Return (X, Y) of the center of cell containing provided text 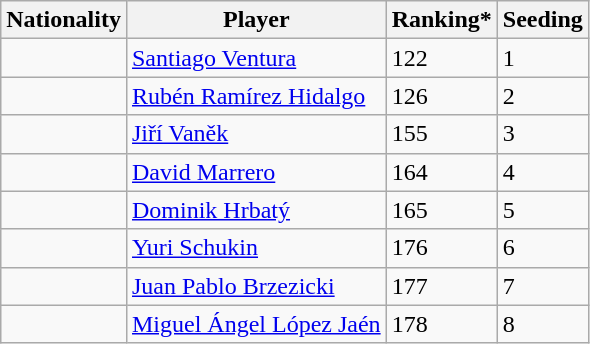
5 (542, 210)
177 (442, 286)
3 (542, 134)
165 (442, 210)
Jiří Vaněk (256, 134)
178 (442, 324)
Ranking* (442, 20)
1 (542, 58)
164 (442, 172)
8 (542, 324)
126 (442, 96)
Rubén Ramírez Hidalgo (256, 96)
David Marrero (256, 172)
Yuri Schukin (256, 248)
155 (442, 134)
4 (542, 172)
Nationality (64, 20)
6 (542, 248)
Seeding (542, 20)
176 (442, 248)
122 (442, 58)
Miguel Ángel López Jaén (256, 324)
2 (542, 96)
7 (542, 286)
Player (256, 20)
Santiago Ventura (256, 58)
Dominik Hrbatý (256, 210)
Juan Pablo Brzezicki (256, 286)
